Identify which cell holds the provided text, then report its (X, Y) central coordinate. 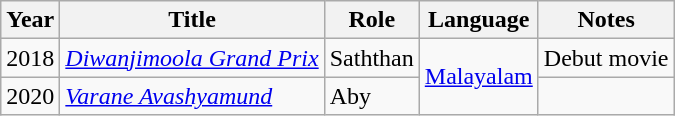
Aby (372, 96)
Role (372, 20)
Notes (606, 20)
2018 (30, 58)
2020 (30, 96)
Diwanjimoola Grand Prix (192, 58)
Year (30, 20)
Debut movie (606, 58)
Title (192, 20)
Malayalam (478, 77)
Language (478, 20)
Varane Avashyamund (192, 96)
Saththan (372, 58)
